Extract the [X, Y] coordinate from the center of the cell holding the provided text.  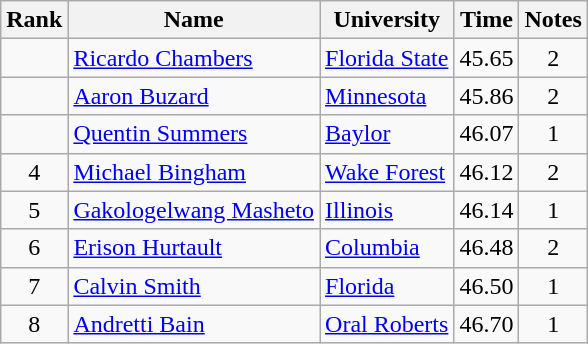
Florida State [387, 58]
46.70 [486, 324]
45.65 [486, 58]
Aaron Buzard [194, 96]
Notes [553, 20]
University [387, 20]
5 [34, 210]
8 [34, 324]
Minnesota [387, 96]
Columbia [387, 248]
45.86 [486, 96]
6 [34, 248]
Andretti Bain [194, 324]
Wake Forest [387, 172]
4 [34, 172]
Oral Roberts [387, 324]
Quentin Summers [194, 134]
Erison Hurtault [194, 248]
46.48 [486, 248]
Gakologelwang Masheto [194, 210]
Florida [387, 286]
Baylor [387, 134]
Time [486, 20]
46.12 [486, 172]
46.07 [486, 134]
7 [34, 286]
Name [194, 20]
Michael Bingham [194, 172]
46.50 [486, 286]
Rank [34, 20]
Calvin Smith [194, 286]
Illinois [387, 210]
Ricardo Chambers [194, 58]
46.14 [486, 210]
